For the text-containing cell, return its midpoint in (X, Y) coordinate format. 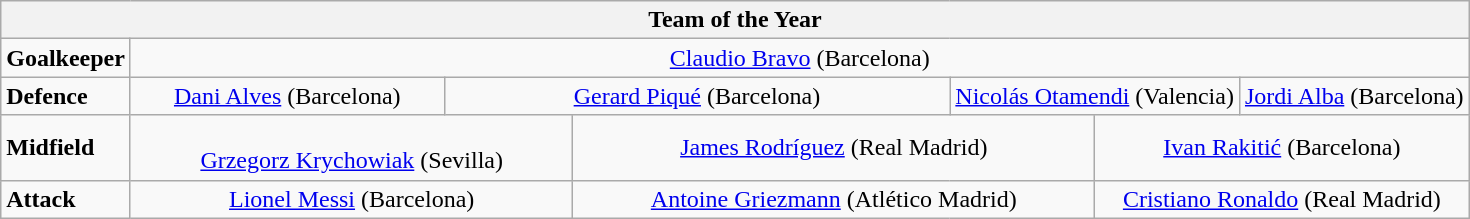
Grzegorz Krychowiak (Sevilla) (351, 148)
Antoine Griezmann (Atlético Madrid) (834, 199)
Dani Alves (Barcelona) (287, 96)
Jordi Alba (Barcelona) (1354, 96)
Midfield (66, 148)
Gerard Piqué (Barcelona) (697, 96)
Nicolás Otamendi (Valencia) (1095, 96)
Claudio Bravo (Barcelona) (800, 58)
Ivan Rakitić (Barcelona) (1282, 148)
Defence (66, 96)
Team of the Year (735, 20)
Cristiano Ronaldo (Real Madrid) (1282, 199)
James Rodríguez (Real Madrid) (834, 148)
Attack (66, 199)
Goalkeeper (66, 58)
Lionel Messi (Barcelona) (351, 199)
